From the cell containing the given text, extract its center point as (x, y) coordinate. 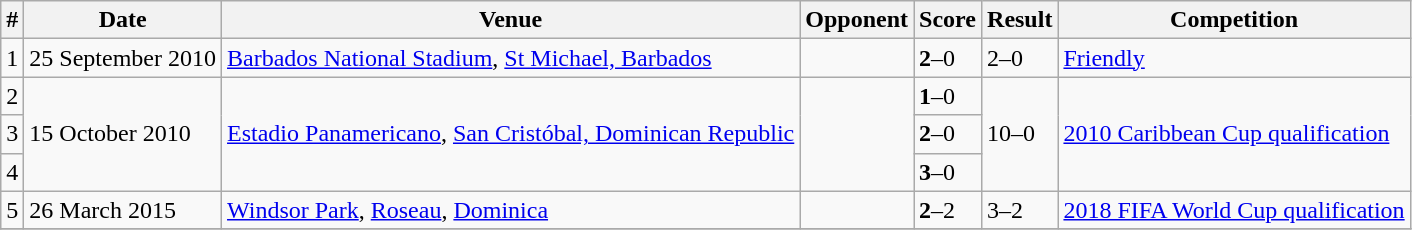
2–2 (948, 210)
2 (12, 96)
Barbados National Stadium, St Michael, Barbados (511, 58)
Result (1020, 20)
Date (123, 20)
# (12, 20)
Windsor Park, Roseau, Dominica (511, 210)
Competition (1234, 20)
5 (12, 210)
15 October 2010 (123, 134)
2018 FIFA World Cup qualification (1234, 210)
3–0 (948, 172)
Friendly (1234, 58)
3–2 (1020, 210)
26 March 2015 (123, 210)
1 (12, 58)
Venue (511, 20)
2010 Caribbean Cup qualification (1234, 134)
10–0 (1020, 134)
Score (948, 20)
1–0 (948, 96)
4 (12, 172)
25 September 2010 (123, 58)
Opponent (857, 20)
3 (12, 134)
Estadio Panamericano, San Cristóbal, Dominican Republic (511, 134)
